Return the (X, Y) coordinate for the center point of the cell that contains the specified text.  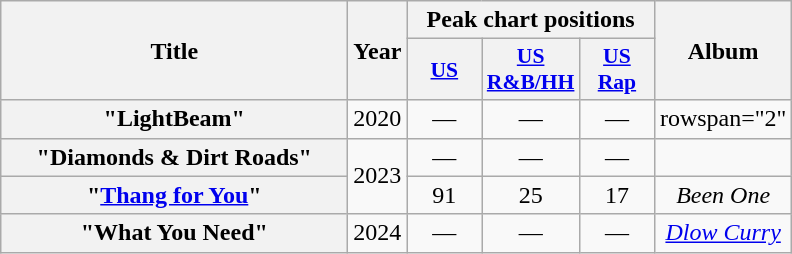
"What You Need" (174, 233)
US (444, 70)
USR&B/HH (531, 70)
"Diamonds & Dirt Roads" (174, 157)
"LightBeam" (174, 119)
Been One (723, 195)
17 (616, 195)
rowspan="2" (723, 119)
"Thang for You" (174, 195)
25 (531, 195)
Dlow Curry (723, 233)
2023 (378, 176)
91 (444, 195)
Peak chart positions (531, 20)
2024 (378, 233)
Title (174, 50)
Album (723, 50)
Year (378, 50)
USRap (616, 70)
2020 (378, 119)
